Output the (X, Y) coordinate of the center of the cell containing the given text.  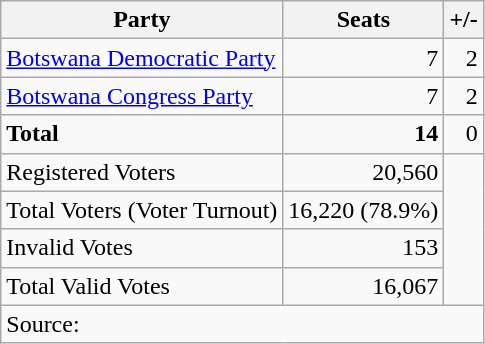
16,220 (78.9%) (364, 210)
Seats (364, 20)
Party (142, 20)
Source: (242, 324)
0 (464, 134)
Botswana Congress Party (142, 96)
153 (364, 248)
+/- (464, 20)
16,067 (364, 286)
14 (364, 134)
Botswana Democratic Party (142, 58)
Registered Voters (142, 172)
Invalid Votes (142, 248)
Total Voters (Voter Turnout) (142, 210)
Total Valid Votes (142, 286)
20,560 (364, 172)
Total (142, 134)
